Detect which cell encompasses the target text, then output its [X, Y] center coordinate. 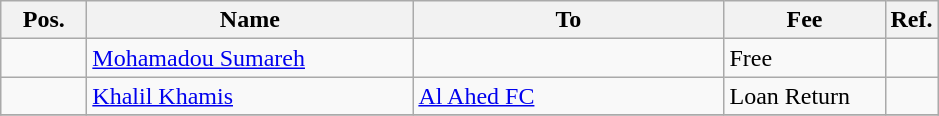
Ref. [912, 20]
Fee [804, 20]
To [568, 20]
Khalil Khamis [250, 96]
Name [250, 20]
Al Ahed FC [568, 96]
Pos. [44, 20]
Free [804, 58]
Mohamadou Sumareh [250, 58]
Loan Return [804, 96]
